Return [x, y] of the center of cell containing provided text 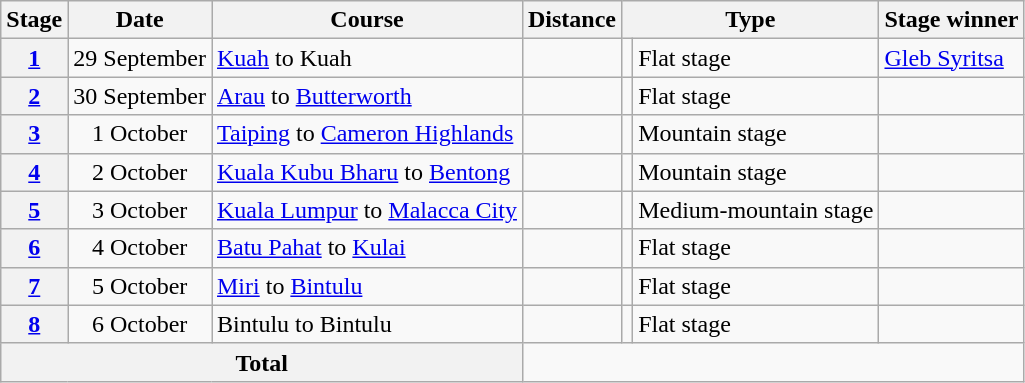
Date [140, 20]
Course [368, 20]
6 October [140, 324]
Type [750, 20]
3 [34, 134]
8 [34, 324]
Kuah to Kuah [368, 58]
Stage winner [952, 20]
Total [262, 362]
6 [34, 248]
Distance [572, 20]
1 October [140, 134]
Medium-mountain stage [756, 210]
Bintulu to Bintulu [368, 324]
Batu Pahat to Kulai [368, 248]
Miri to Bintulu [368, 286]
Taiping to Cameron Highlands [368, 134]
5 October [140, 286]
Kuala Lumpur to Malacca City [368, 210]
1 [34, 58]
29 September [140, 58]
4 October [140, 248]
2 [34, 96]
Gleb Syritsa [952, 58]
Arau to Butterworth [368, 96]
3 October [140, 210]
5 [34, 210]
2 October [140, 172]
30 September [140, 96]
7 [34, 286]
4 [34, 172]
Stage [34, 20]
Kuala Kubu Bharu to Bentong [368, 172]
